Extract the (X, Y) coordinate from the center of the cell holding the provided text.  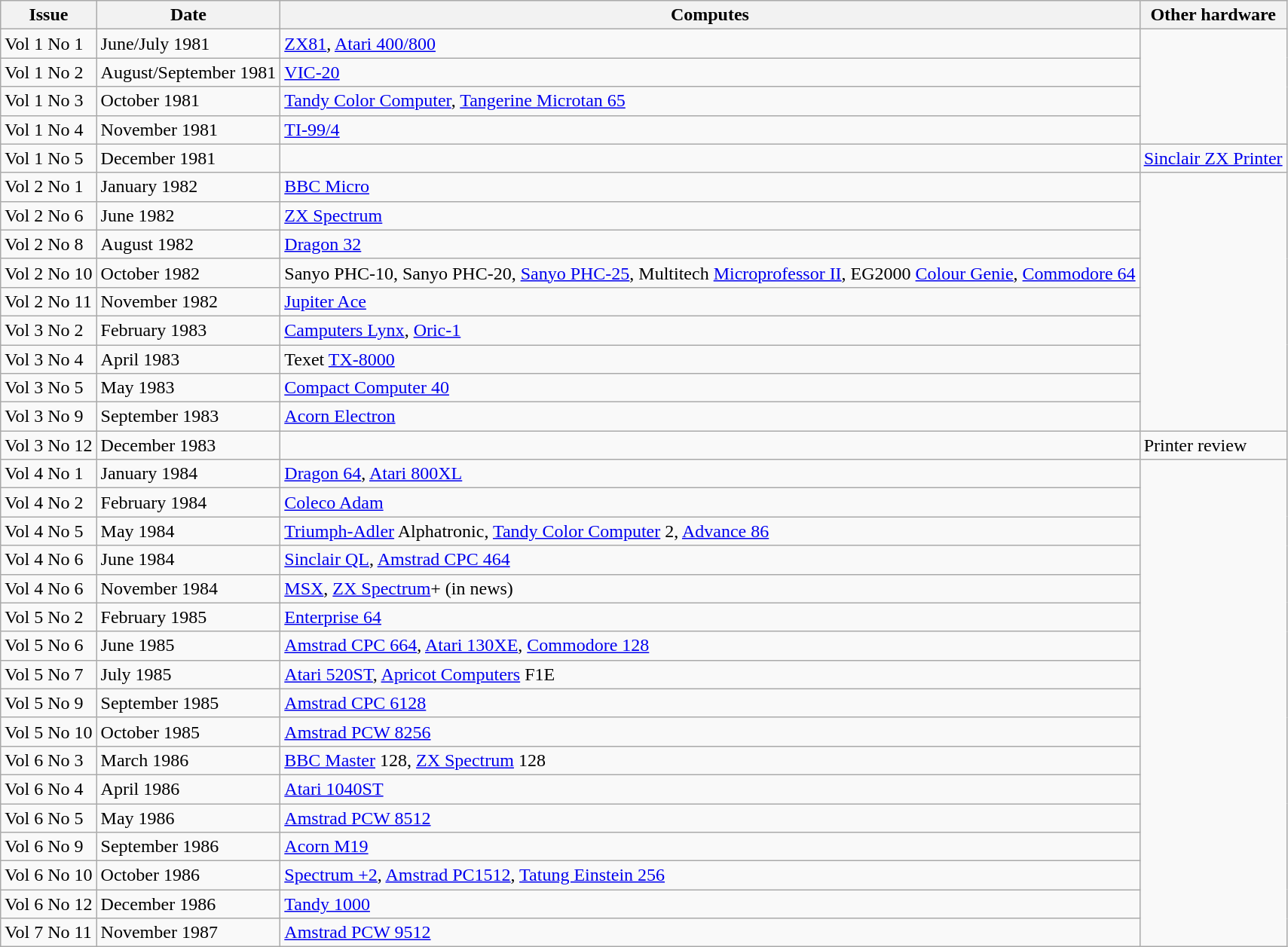
October 1981 (188, 101)
Vol 6 No 12 (48, 904)
August/September 1981 (188, 72)
June 1984 (188, 560)
MSX, ZX Spectrum+ (in news) (710, 588)
Vol 6 No 3 (48, 760)
VIC-20 (710, 72)
Issue (48, 15)
ZX81, Atari 400/800 (710, 44)
Date (188, 15)
Tandy 1000 (710, 904)
December 1983 (188, 445)
Vol 3 No 2 (48, 330)
July 1985 (188, 674)
Vol 5 No 6 (48, 646)
Dragon 32 (710, 244)
October 1986 (188, 875)
August 1982 (188, 244)
Vol 6 No 4 (48, 789)
Vol 6 No 5 (48, 817)
Vol 3 No 9 (48, 417)
January 1982 (188, 187)
November 1982 (188, 301)
Vol 2 No 1 (48, 187)
Vol 3 No 5 (48, 388)
Vol 2 No 11 (48, 301)
Tandy Color Computer, Tangerine Microtan 65 (710, 101)
Acorn M19 (710, 847)
February 1984 (188, 503)
Sinclair QL, Amstrad CPC 464 (710, 560)
June 1982 (188, 215)
Amstrad PCW 8256 (710, 732)
Vol 5 No 2 (48, 617)
Texet TX-8000 (710, 359)
December 1981 (188, 158)
Vol 2 No 6 (48, 215)
Vol 3 No 4 (48, 359)
Amstrad CPC 664, Atari 130XE, Commodore 128 (710, 646)
February 1985 (188, 617)
Vol 5 No 9 (48, 703)
ZX Spectrum (710, 215)
Amstrad CPC 6128 (710, 703)
November 1984 (188, 588)
May 1983 (188, 388)
Compact Computer 40 (710, 388)
Vol 6 No 9 (48, 847)
Vol 5 No 7 (48, 674)
Vol 7 No 11 (48, 933)
Vol 2 No 10 (48, 273)
June 1985 (188, 646)
BBC Micro (710, 187)
Vol 2 No 8 (48, 244)
Vol 1 No 5 (48, 158)
Enterprise 64 (710, 617)
October 1985 (188, 732)
September 1983 (188, 417)
December 1986 (188, 904)
Spectrum +2, Amstrad PC1512, Tatung Einstein 256 (710, 875)
November 1987 (188, 933)
Vol 5 No 10 (48, 732)
November 1981 (188, 130)
TI-99/4 (710, 130)
Vol 1 No 2 (48, 72)
January 1984 (188, 474)
Vol 1 No 1 (48, 44)
Jupiter Ace (710, 301)
Printer review (1213, 445)
Other hardware (1213, 15)
May 1986 (188, 817)
Amstrad PCW 8512 (710, 817)
Acorn Electron (710, 417)
September 1986 (188, 847)
March 1986 (188, 760)
June/July 1981 (188, 44)
Vol 1 No 3 (48, 101)
May 1984 (188, 531)
September 1985 (188, 703)
Computes (710, 15)
April 1986 (188, 789)
Amstrad PCW 9512 (710, 933)
Vol 6 No 10 (48, 875)
Vol 4 No 2 (48, 503)
Triumph-Adler Alphatronic, Tandy Color Computer 2, Advance 86 (710, 531)
Vol 3 No 12 (48, 445)
Atari 1040ST (710, 789)
Vol 4 No 5 (48, 531)
Atari 520ST, Apricot Computers F1E (710, 674)
April 1983 (188, 359)
February 1983 (188, 330)
Sanyo PHC-10, Sanyo PHC-20, Sanyo PHC-25, Multitech Microprofessor II, EG2000 Colour Genie, Commodore 64 (710, 273)
Camputers Lynx, Oric-1 (710, 330)
October 1982 (188, 273)
Dragon 64, Atari 800XL (710, 474)
Vol 4 No 1 (48, 474)
BBC Master 128, ZX Spectrum 128 (710, 760)
Sinclair ZX Printer (1213, 158)
Vol 1 No 4 (48, 130)
Coleco Adam (710, 503)
